Scan for the cell matching the given text and deliver its [X, Y] coordinate at center. 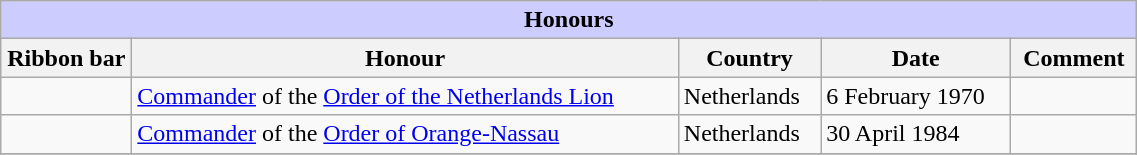
6 February 1970 [916, 96]
Comment [1074, 58]
Date [916, 58]
Ribbon bar [66, 58]
Honours [569, 20]
Country [749, 58]
Commander of the Order of Orange-Nassau [405, 134]
Commander of the Order of the Netherlands Lion [405, 96]
Honour [405, 58]
30 April 1984 [916, 134]
